From the cell containing the given text, extract its center point as [x, y] coordinate. 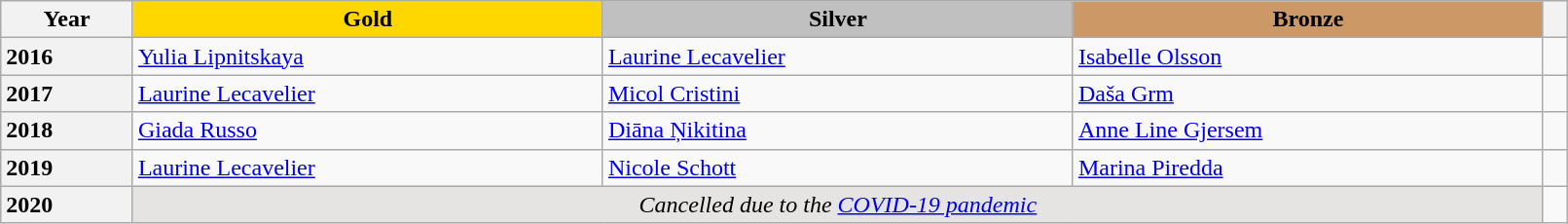
2016 [67, 56]
2017 [67, 93]
Yulia Lipnitskaya [368, 56]
Diāna Ņikitina [837, 131]
2018 [67, 131]
Bronze [1308, 19]
Cancelled due to the COVID-19 pandemic [837, 205]
Micol Cristini [837, 93]
Silver [837, 19]
Marina Piredda [1308, 168]
Year [67, 19]
2019 [67, 168]
Daša Grm [1308, 93]
Anne Line Gjersem [1308, 131]
Giada Russo [368, 131]
Nicole Schott [837, 168]
Gold [368, 19]
Isabelle Olsson [1308, 56]
2020 [67, 205]
